Locate the cell with the specified text and output its (x, y) center coordinate. 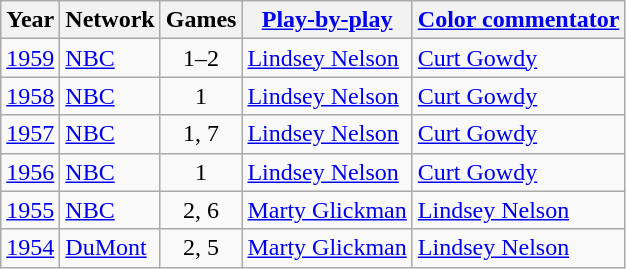
2, 6 (201, 210)
1955 (30, 210)
Color commentator (518, 20)
Play-by-play (327, 20)
Year (30, 20)
2, 5 (201, 248)
1959 (30, 58)
DuMont (110, 248)
1–2 (201, 58)
Games (201, 20)
1956 (30, 172)
1957 (30, 134)
1954 (30, 248)
1, 7 (201, 134)
Network (110, 20)
1958 (30, 96)
